Scan for the cell matching the given text and deliver its [X, Y] coordinate at center. 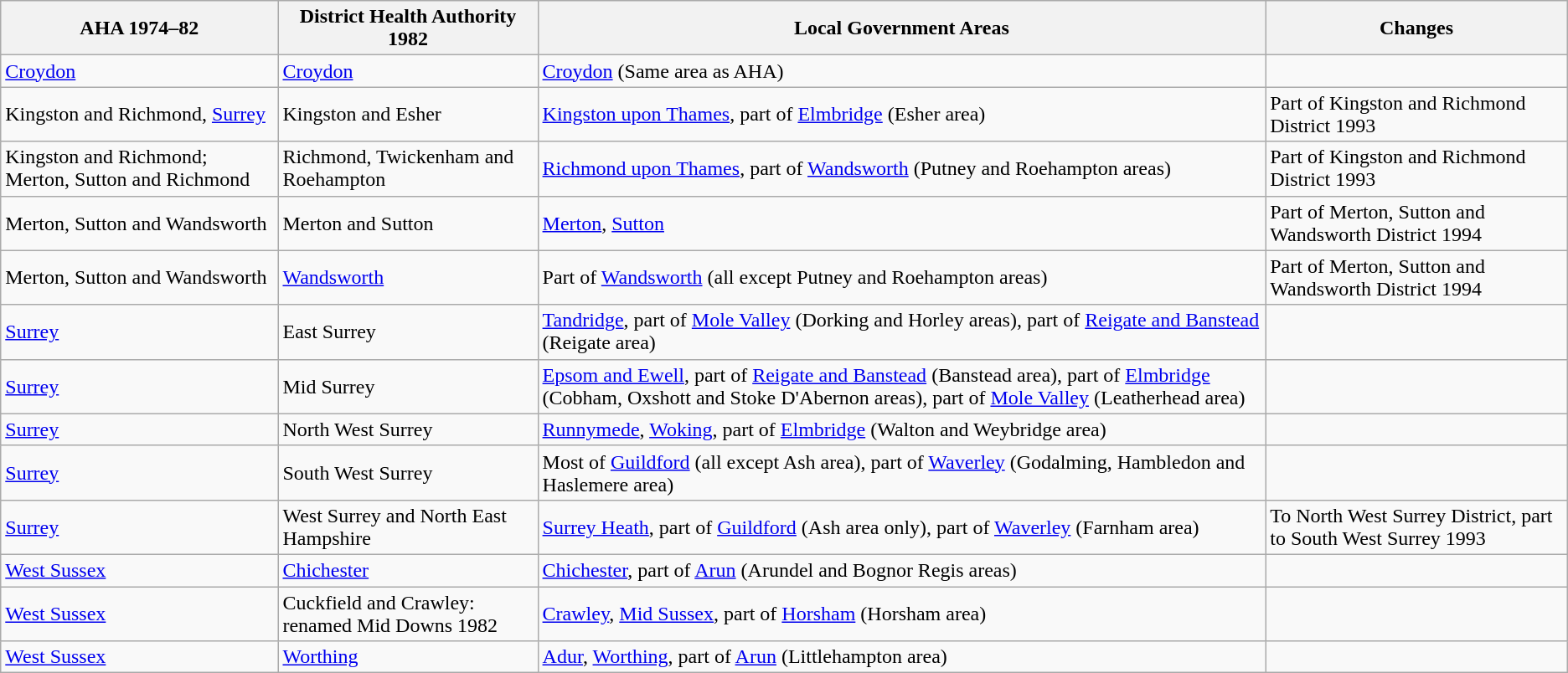
Chichester [408, 570]
Adur, Worthing, part of Arun (Littlehampton area) [901, 657]
Cuckfield and Crawley: renamed Mid Downs 1982 [408, 613]
Wandsworth [408, 278]
Part of Wandsworth (all except Putney and Roehampton areas) [901, 278]
Most of Guildford (all except Ash area), part of Waverley (Godalming, Hambledon and Haslemere area) [901, 472]
Changes [1417, 28]
Mid Surrey [408, 387]
East Surrey [408, 331]
North West Surrey [408, 429]
Kingston and Esher [408, 114]
Kingston and Richmond, Surrey [139, 114]
Richmond, Twickenham and Roehampton [408, 169]
Kingston and Richmond; Merton, Sutton and Richmond [139, 169]
Tandridge, part of Mole Valley (Dorking and Horley areas), part of Reigate and Banstead (Reigate area) [901, 331]
South West Surrey [408, 472]
Worthing [408, 657]
District Health Authority 1982 [408, 28]
Crawley, Mid Sussex, part of Horsham (Horsham area) [901, 613]
West Surrey and North East Hampshire [408, 527]
Kingston upon Thames, part of Elmbridge (Esher area) [901, 114]
Richmond upon Thames, part of Wandsworth (Putney and Roehampton areas) [901, 169]
Runnymede, Woking, part of Elmbridge (Walton and Weybridge area) [901, 429]
Croydon (Same area as AHA) [901, 71]
AHA 1974–82 [139, 28]
To North West Surrey District, part to South West Surrey 1993 [1417, 527]
Local Government Areas [901, 28]
Merton and Sutton [408, 223]
Chichester, part of Arun (Arundel and Bognor Regis areas) [901, 570]
Surrey Heath, part of Guildford (Ash area only), part of Waverley (Farnham area) [901, 527]
Merton, Sutton [901, 223]
